Output the (x, y) coordinate of the center of the cell containing the given text.  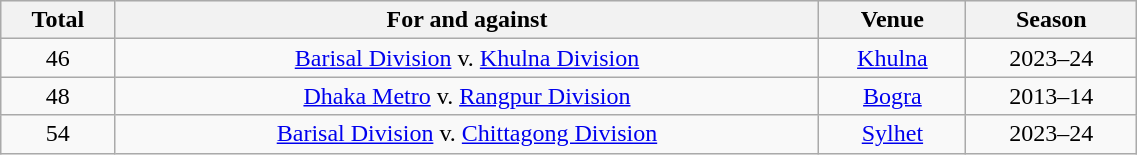
Khulna (892, 58)
Total (58, 20)
Season (1052, 20)
Venue (892, 20)
48 (58, 96)
Bogra (892, 96)
2013–14 (1052, 96)
46 (58, 58)
Barisal Division v. Khulna Division (467, 58)
Dhaka Metro v. Rangpur Division (467, 96)
Sylhet (892, 134)
Barisal Division v. Chittagong Division (467, 134)
For and against (467, 20)
54 (58, 134)
